Pinpoint the cell where the given text exists, returning its [X, Y] midpoint coordinate. 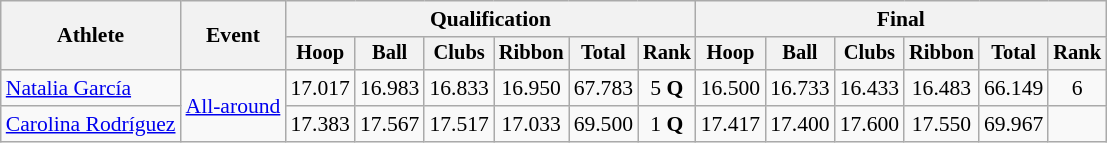
All-around [234, 106]
5 Q [667, 88]
1 Q [667, 124]
16.950 [532, 88]
17.517 [458, 124]
Final [901, 19]
17.550 [942, 124]
17.017 [320, 88]
Carolina Rodríguez [91, 124]
6 [1077, 88]
Event [234, 36]
67.783 [604, 88]
16.983 [390, 88]
17.600 [870, 124]
17.383 [320, 124]
17.567 [390, 124]
16.500 [730, 88]
66.149 [1014, 88]
Natalia García [91, 88]
69.500 [604, 124]
16.833 [458, 88]
17.400 [800, 124]
17.033 [532, 124]
17.417 [730, 124]
Qualification [490, 19]
16.483 [942, 88]
69.967 [1014, 124]
16.433 [870, 88]
16.733 [800, 88]
Athlete [91, 36]
